Locate the cell with the specified text and output its [X, Y] center coordinate. 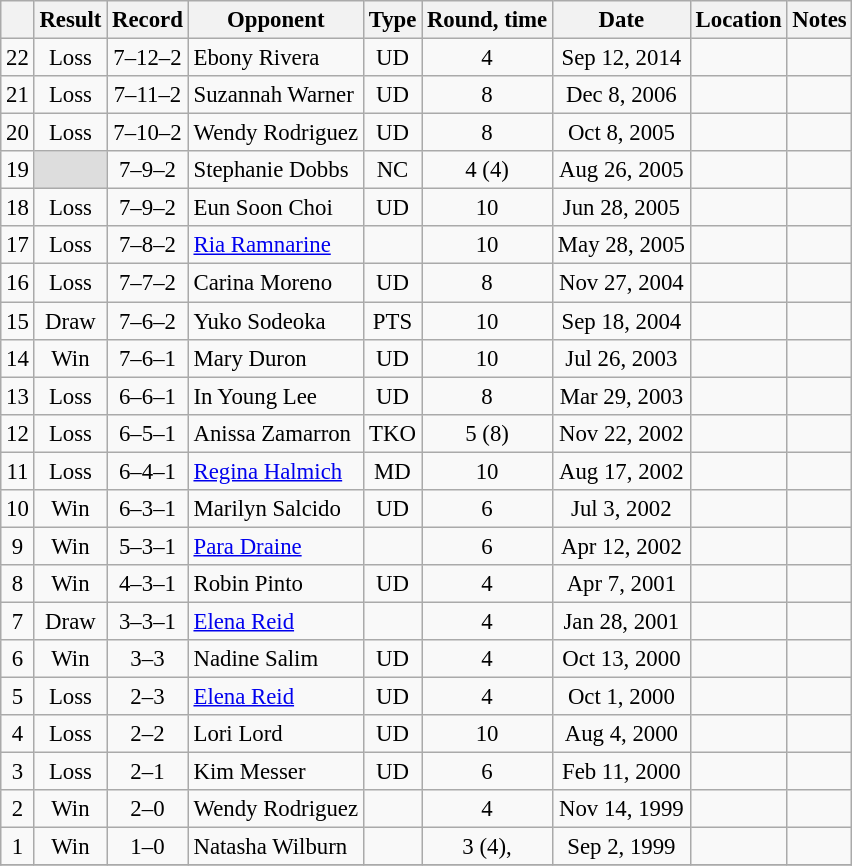
Aug 26, 2005 [621, 170]
Nadine Salim [276, 659]
Ria Ramnarine [276, 245]
Sep 2, 1999 [621, 847]
7–6–1 [148, 358]
Record [148, 20]
Jun 28, 2005 [621, 208]
16 [18, 283]
Suzannah Warner [276, 95]
Regina Halmich [276, 471]
Jul 26, 2003 [621, 358]
Sep 12, 2014 [621, 58]
Eun Soon Choi [276, 208]
11 [18, 471]
Notes [820, 20]
MD [392, 471]
Stephanie Dobbs [276, 170]
Sep 18, 2004 [621, 321]
Round, time [488, 20]
Dec 8, 2006 [621, 95]
Date [621, 20]
Ebony Rivera [276, 58]
18 [18, 208]
Anissa Zamarron [276, 433]
6–4–1 [148, 471]
7–6–2 [148, 321]
Nov 27, 2004 [621, 283]
2–2 [148, 734]
Jan 28, 2001 [621, 621]
3–3 [148, 659]
14 [18, 358]
6–5–1 [148, 433]
Para Draine [276, 546]
7–12–2 [148, 58]
Mar 29, 2003 [621, 396]
22 [18, 58]
19 [18, 170]
2–3 [148, 697]
17 [18, 245]
7–8–2 [148, 245]
Robin Pinto [276, 584]
13 [18, 396]
Feb 11, 2000 [621, 772]
6–3–1 [148, 509]
Nov 22, 2002 [621, 433]
7–7–2 [148, 283]
May 28, 2005 [621, 245]
1–0 [148, 847]
Type [392, 20]
2 [18, 809]
15 [18, 321]
20 [18, 133]
Carina Moreno [276, 283]
NC [392, 170]
2–1 [148, 772]
Nov 14, 1999 [621, 809]
Oct 13, 2000 [621, 659]
In Young Lee [276, 396]
Kim Messer [276, 772]
PTS [392, 321]
Oct 8, 2005 [621, 133]
3 (4), [488, 847]
Oct 1, 2000 [621, 697]
Jul 3, 2002 [621, 509]
Apr 7, 2001 [621, 584]
Opponent [276, 20]
Apr 12, 2002 [621, 546]
Marilyn Salcido [276, 509]
4 (4) [488, 170]
Aug 17, 2002 [621, 471]
6–6–1 [148, 396]
3 [18, 772]
7–11–2 [148, 95]
Natasha Wilburn [276, 847]
21 [18, 95]
12 [18, 433]
2–0 [148, 809]
9 [18, 546]
3–3–1 [148, 621]
Aug 4, 2000 [621, 734]
5 [18, 697]
5 (8) [488, 433]
Result [70, 20]
1 [18, 847]
4–3–1 [148, 584]
7–10–2 [148, 133]
5–3–1 [148, 546]
TKO [392, 433]
Mary Duron [276, 358]
Location [738, 20]
Lori Lord [276, 734]
7 [18, 621]
Yuko Sodeoka [276, 321]
